Extract the [x, y] coordinate from the center of the cell holding the provided text.  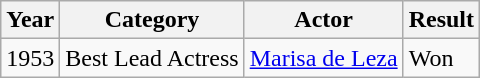
Result [441, 20]
Marisa de Leza [324, 58]
Won [441, 58]
Actor [324, 20]
Category [152, 20]
Year [30, 20]
Best Lead Actress [152, 58]
1953 [30, 58]
